For the text-containing cell, return its midpoint in [X, Y] coordinate format. 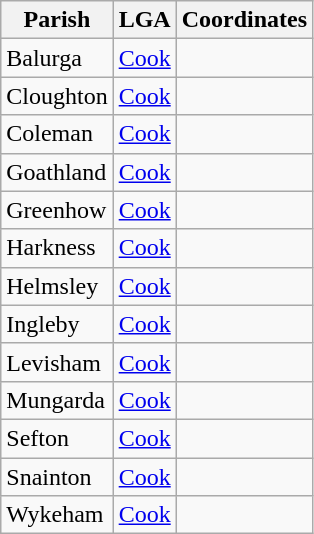
Levisham [57, 362]
Sefton [57, 438]
Cloughton [57, 96]
Wykeham [57, 515]
Mungarda [57, 400]
Coordinates [244, 20]
Harkness [57, 248]
Greenhow [57, 210]
Parish [57, 20]
Coleman [57, 134]
Balurga [57, 58]
Snainton [57, 477]
LGA [144, 20]
Helmsley [57, 286]
Ingleby [57, 324]
Goathland [57, 172]
